Find where the given text appears and provide that cell's center as (X, Y) coordinate. 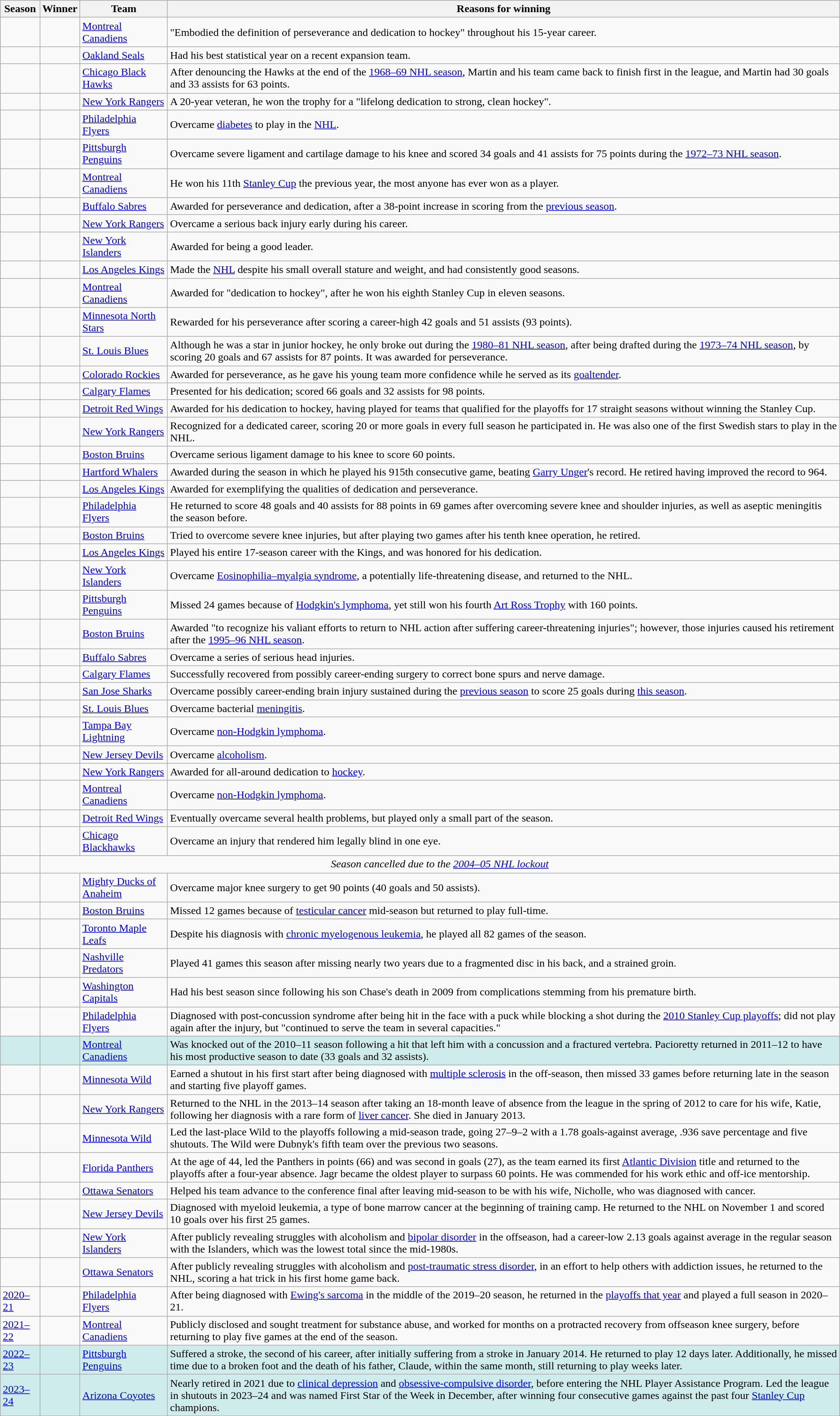
A 20-year veteran, he won the trophy for a "lifelong dedication to strong, clean hockey". (503, 101)
Awarded for being a good leader. (503, 246)
Tampa Bay Lightning (124, 732)
Oakland Seals (124, 55)
2022–23 (20, 1359)
Made the NHL despite his small overall stature and weight, and had consistently good seasons. (503, 269)
He won his 11th Stanley Cup the previous year, the most anyone has ever won as a player. (503, 183)
Minnesota North Stars (124, 322)
Reasons for winning (503, 9)
Hartford Whalers (124, 472)
Played 41 games this season after missing nearly two years due to a fragmented disc in his back, and a strained groin. (503, 963)
2023–24 (20, 1395)
2021–22 (20, 1331)
Presented for his dedication; scored 66 goals and 32 assists for 98 points. (503, 391)
Overcame major knee surgery to get 90 points (40 goals and 50 assists). (503, 887)
"Embodied the definition of perseverance and dedication to hockey" throughout his 15-year career. (503, 32)
Awarded during the season in which he played his 915th consecutive game, beating Garry Unger's record. He retired having improved the record to 964. (503, 472)
Helped his team advance to the conference final after leaving mid-season to be with his wife, Nicholle, who was diagnosed with cancer. (503, 1191)
Overcame alcoholism. (503, 755)
Awarded for exemplifying the qualities of dedication and perseverance. (503, 489)
Had his best season since following his son Chase's death in 2009 from complications stemming from his premature birth. (503, 992)
Tried to overcome severe knee injuries, but after playing two games after his tenth knee operation, he retired. (503, 535)
Had his best statistical year on a recent expansion team. (503, 55)
Overcame a series of serious head injuries. (503, 657)
Awarded for all-around dedication to hockey. (503, 772)
Washington Capitals (124, 992)
Season cancelled due to the 2004–05 NHL lockout (440, 864)
Despite his diagnosis with chronic myelogenous leukemia, he played all 82 games of the season. (503, 934)
Overcame diabetes to play in the NHL. (503, 125)
Mighty Ducks of Anaheim (124, 887)
Awarded for perseverance, as he gave his young team more confidence while he served as its goaltender. (503, 374)
Rewarded for his perseverance after scoring a career-high 42 goals and 51 assists (93 points). (503, 322)
Overcame an injury that rendered him legally blind in one eye. (503, 841)
Winner (60, 9)
Successfully recovered from possibly career-ending surgery to correct bone spurs and nerve damage. (503, 674)
Overcame Eosinophilia–myalgia syndrome, a potentially life-threatening disease, and returned to the NHL. (503, 576)
Overcame a serious back injury early during his career. (503, 223)
Chicago Black Hawks (124, 78)
Season (20, 9)
Played his entire 17-season career with the Kings, and was honored for his dedication. (503, 552)
San Jose Sharks (124, 691)
Toronto Maple Leafs (124, 934)
2020–21 (20, 1301)
Colorado Rockies (124, 374)
Awarded for perseverance and dedication, after a 38-point increase in scoring from the previous season. (503, 206)
Overcame serious ligament damage to his knee to score 60 points. (503, 455)
Nashville Predators (124, 963)
Overcame severe ligament and cartilage damage to his knee and scored 34 goals and 41 assists for 75 points during the 1972–73 NHL season. (503, 154)
Awarded for "dedication to hockey", after he won his eighth Stanley Cup in eleven seasons. (503, 293)
Overcame bacterial meningitis. (503, 708)
Missed 12 games because of testicular cancer mid-season but returned to play full-time. (503, 910)
Overcame possibly career-ending brain injury sustained during the previous season to score 25 goals during this season. (503, 691)
Eventually overcame several health problems, but played only a small part of the season. (503, 818)
Team (124, 9)
Chicago Blackhawks (124, 841)
Florida Panthers (124, 1167)
Arizona Coyotes (124, 1395)
Missed 24 games because of Hodgkin's lymphoma, yet still won his fourth Art Ross Trophy with 160 points. (503, 604)
